Search for the cell housing the specified text and yield its [X, Y] center coordinate. 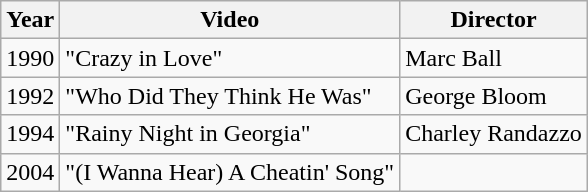
Charley Randazzo [494, 134]
"Who Did They Think He Was" [230, 96]
Year [30, 20]
Marc Ball [494, 58]
Video [230, 20]
"Rainy Night in Georgia" [230, 134]
2004 [30, 172]
"Crazy in Love" [230, 58]
1992 [30, 96]
1990 [30, 58]
1994 [30, 134]
George Bloom [494, 96]
"(I Wanna Hear) A Cheatin' Song" [230, 172]
Director [494, 20]
